Return (X, Y) of the center of cell containing provided text 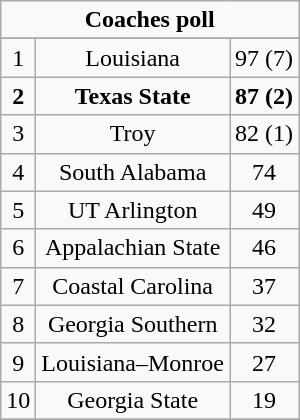
UT Arlington (133, 210)
74 (264, 172)
37 (264, 286)
5 (18, 210)
87 (2) (264, 96)
49 (264, 210)
Coastal Carolina (133, 286)
Georgia State (133, 400)
27 (264, 362)
19 (264, 400)
Georgia Southern (133, 324)
Appalachian State (133, 248)
Texas State (133, 96)
Coaches poll (150, 20)
10 (18, 400)
Louisiana–Monroe (133, 362)
4 (18, 172)
South Alabama (133, 172)
3 (18, 134)
7 (18, 286)
9 (18, 362)
Louisiana (133, 58)
46 (264, 248)
82 (1) (264, 134)
6 (18, 248)
8 (18, 324)
2 (18, 96)
Troy (133, 134)
1 (18, 58)
97 (7) (264, 58)
32 (264, 324)
